Scan for the cell matching the given text and deliver its [X, Y] coordinate at center. 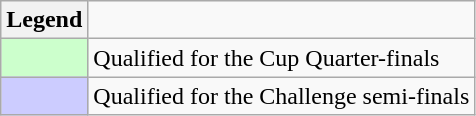
Legend [44, 20]
Qualified for the Challenge semi-finals [282, 96]
Qualified for the Cup Quarter-finals [282, 58]
